Capture the cell that displays the provided text and extract its [X, Y] central coordinate. 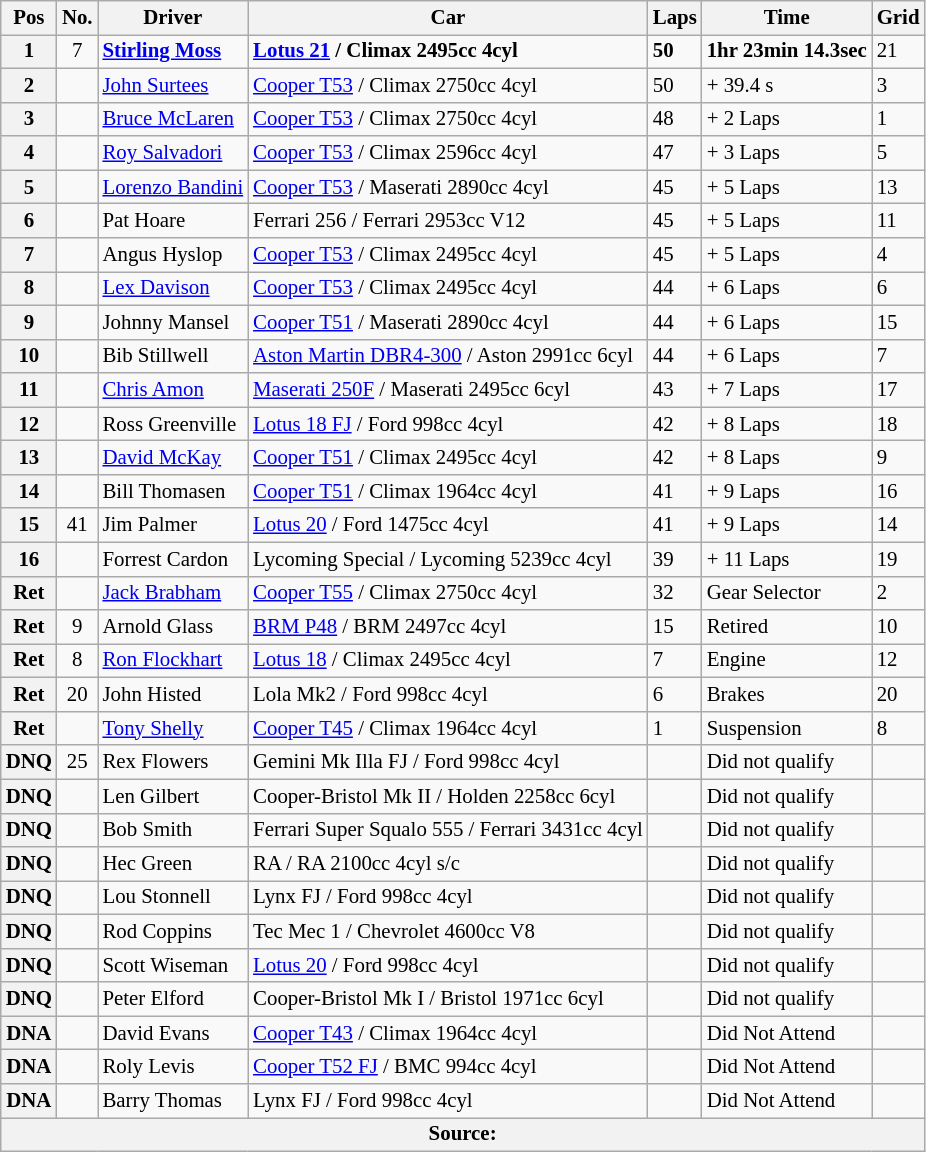
Forrest Cardon [174, 559]
21 [898, 51]
Roy Salvadori [174, 153]
Cooper T52 FJ / BMC 994cc 4cyl [448, 1067]
Ferrari Super Squalo 555 / Ferrari 3431cc 4cyl [448, 830]
Lou Stonnell [174, 898]
Cooper T55 / Climax 2750cc 4cyl [448, 593]
Lorenzo Bandini [174, 187]
Cooper-Bristol Mk I / Bristol 1971cc 6cyl [448, 999]
17 [898, 390]
Angus Hyslop [174, 255]
39 [675, 559]
+ 7 Laps [787, 390]
Len Gilbert [174, 796]
+ 11 Laps [787, 559]
Bruce McLaren [174, 119]
+ 3 Laps [787, 153]
Bill Thomasen [174, 491]
Car [448, 18]
Lotus 18 FJ / Ford 998cc 4cyl [448, 424]
Ferrari 256 / Ferrari 2953cc V12 [448, 221]
Pat Hoare [174, 221]
Bib Stillwell [174, 356]
Lola Mk2 / Ford 998cc 4cyl [448, 695]
25 [78, 762]
Cooper T43 / Climax 1964cc 4cyl [448, 1033]
Tony Shelly [174, 728]
RA / RA 2100cc 4cyl s/c [448, 864]
Cooper T45 / Climax 1964cc 4cyl [448, 728]
Grid [898, 18]
Ross Greenville [174, 424]
Barry Thomas [174, 1101]
BRM P48 / BRM 2497cc 4cyl [448, 627]
Lotus 20 / Ford 1475cc 4cyl [448, 525]
Stirling Moss [174, 51]
Tec Mec 1 / Chevrolet 4600cc V8 [448, 931]
Cooper-Bristol Mk II / Holden 2258cc 6cyl [448, 796]
Driver [174, 18]
Cooper T51 / Climax 2495cc 4cyl [448, 458]
Cooper T51 / Maserati 2890cc 4cyl [448, 322]
Lotus 21 / Climax 2495cc 4cyl [448, 51]
Gear Selector [787, 593]
Laps [675, 18]
Source: [463, 1135]
32 [675, 593]
47 [675, 153]
Cooper T51 / Climax 1964cc 4cyl [448, 491]
18 [898, 424]
Bob Smith [174, 830]
David Evans [174, 1033]
Chris Amon [174, 390]
David McKay [174, 458]
Scott Wiseman [174, 965]
Roly Levis [174, 1067]
Aston Martin DBR4-300 / Aston 2991cc 6cyl [448, 356]
43 [675, 390]
Retired [787, 627]
Lycoming Special / Lycoming 5239cc 4cyl [448, 559]
Time [787, 18]
Engine [787, 661]
Peter Elford [174, 999]
Gemini Mk Illa FJ / Ford 998cc 4cyl [448, 762]
Johnny Mansel [174, 322]
19 [898, 559]
Rex Flowers [174, 762]
Brakes [787, 695]
Rod Coppins [174, 931]
Jack Brabham [174, 593]
Arnold Glass [174, 627]
Hec Green [174, 864]
Cooper T53 / Climax 2596cc 4cyl [448, 153]
No. [78, 18]
Lotus 18 / Climax 2495cc 4cyl [448, 661]
Ron Flockhart [174, 661]
48 [675, 119]
Maserati 250F / Maserati 2495cc 6cyl [448, 390]
Jim Palmer [174, 525]
+ 39.4 s [787, 85]
John Histed [174, 695]
Cooper T53 / Maserati 2890cc 4cyl [448, 187]
Lex Davison [174, 288]
1hr 23min 14.3sec [787, 51]
John Surtees [174, 85]
Pos [29, 18]
+ 2 Laps [787, 119]
Lotus 20 / Ford 998cc 4cyl [448, 965]
Suspension [787, 728]
